Find where the given text appears and provide that cell's center as (X, Y) coordinate. 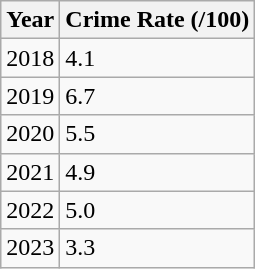
Crime Rate (/100) (158, 20)
2023 (30, 248)
2018 (30, 58)
2022 (30, 210)
6.7 (158, 96)
2020 (30, 134)
2019 (30, 96)
5.5 (158, 134)
4.9 (158, 172)
Year (30, 20)
3.3 (158, 248)
4.1 (158, 58)
5.0 (158, 210)
2021 (30, 172)
